For the text-containing cell, return its midpoint in (X, Y) coordinate format. 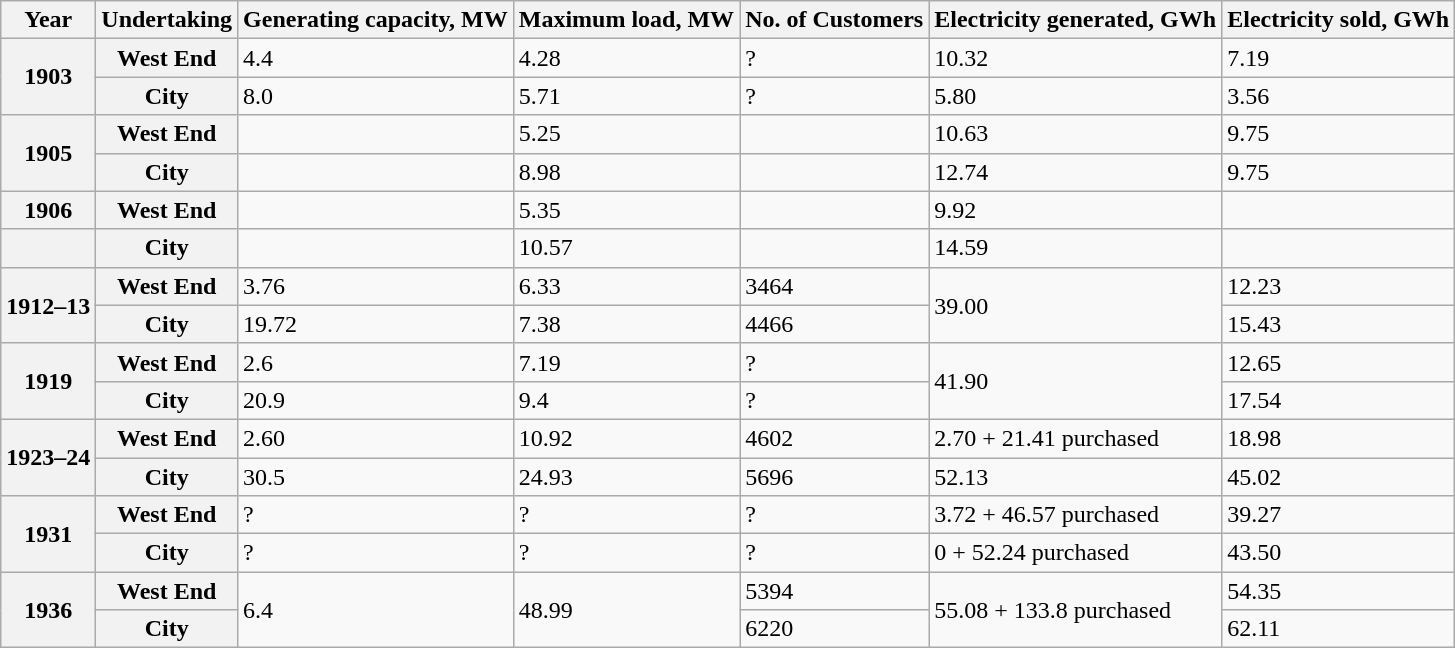
8.0 (376, 96)
Maximum load, MW (626, 20)
1906 (48, 210)
1919 (48, 381)
55.08 + 133.8 purchased (1076, 610)
18.98 (1338, 438)
4.4 (376, 58)
9.92 (1076, 210)
15.43 (1338, 324)
48.99 (626, 610)
4602 (834, 438)
20.9 (376, 400)
12.23 (1338, 286)
3.56 (1338, 96)
1912–13 (48, 305)
41.90 (1076, 381)
30.5 (376, 477)
10.57 (626, 248)
2.60 (376, 438)
5394 (834, 591)
17.54 (1338, 400)
10.32 (1076, 58)
1905 (48, 153)
6.33 (626, 286)
1936 (48, 610)
2.70 + 21.41 purchased (1076, 438)
8.98 (626, 172)
Electricity sold, GWh (1338, 20)
5.80 (1076, 96)
62.11 (1338, 629)
24.93 (626, 477)
4466 (834, 324)
Generating capacity, MW (376, 20)
10.92 (626, 438)
3464 (834, 286)
9.4 (626, 400)
3.72 + 46.57 purchased (1076, 515)
1923–24 (48, 457)
5.35 (626, 210)
Year (48, 20)
54.35 (1338, 591)
0 + 52.24 purchased (1076, 553)
14.59 (1076, 248)
6220 (834, 629)
4.28 (626, 58)
2.6 (376, 362)
5696 (834, 477)
52.13 (1076, 477)
12.65 (1338, 362)
19.72 (376, 324)
Undertaking (167, 20)
12.74 (1076, 172)
1931 (48, 534)
Electricity generated, GWh (1076, 20)
45.02 (1338, 477)
43.50 (1338, 553)
3.76 (376, 286)
10.63 (1076, 134)
39.27 (1338, 515)
No. of Customers (834, 20)
6.4 (376, 610)
7.38 (626, 324)
39.00 (1076, 305)
5.25 (626, 134)
5.71 (626, 96)
1903 (48, 77)
